Pinpoint the cell where the given text exists, returning its (x, y) midpoint coordinate. 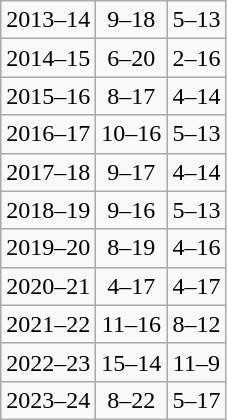
8–19 (132, 248)
9–17 (132, 172)
2015–16 (48, 96)
9–16 (132, 210)
2019–20 (48, 248)
2022–23 (48, 362)
8–17 (132, 96)
11–9 (196, 362)
8–22 (132, 400)
2–16 (196, 58)
2014–15 (48, 58)
2013–14 (48, 20)
11–16 (132, 324)
5–17 (196, 400)
10–16 (132, 134)
4–16 (196, 248)
2020–21 (48, 286)
2016–17 (48, 134)
9–18 (132, 20)
6–20 (132, 58)
15–14 (132, 362)
2018–19 (48, 210)
8–12 (196, 324)
2023–24 (48, 400)
2017–18 (48, 172)
2021–22 (48, 324)
